Search for the cell housing the specified text and yield its [X, Y] center coordinate. 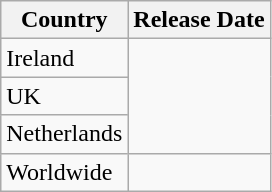
Release Date [199, 20]
Ireland [64, 58]
Country [64, 20]
Netherlands [64, 134]
Worldwide [64, 172]
UK [64, 96]
